Scan for the cell matching the given text and deliver its (X, Y) coordinate at center. 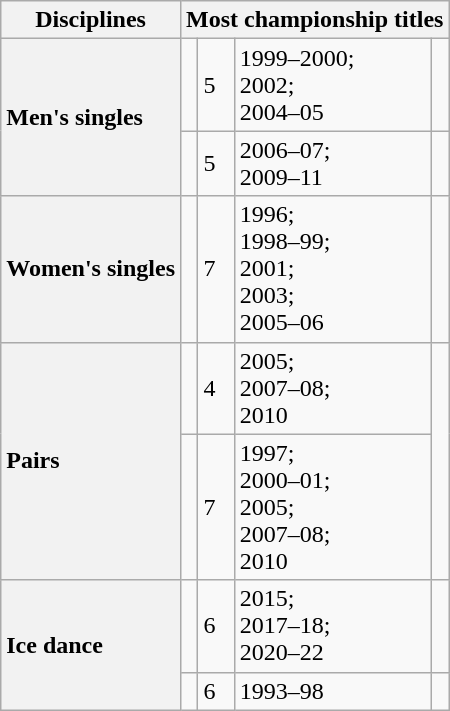
Most championship titles (315, 20)
1999–2000;2002;2004–05 (332, 85)
Ice dance (91, 645)
Disciplines (91, 20)
1996;1998–99;2001;2003;2005–06 (332, 269)
2006–07;2009–11 (332, 164)
2015;2017–18;2020–22 (332, 626)
4 (216, 388)
1993–98 (332, 691)
Men's singles (91, 118)
2005;2007–08;2010 (332, 388)
Women's singles (91, 269)
1997;2000–01;2005;2007–08;2010 (332, 507)
Pairs (91, 461)
